Extract the (X, Y) coordinate from the center of the cell holding the provided text.  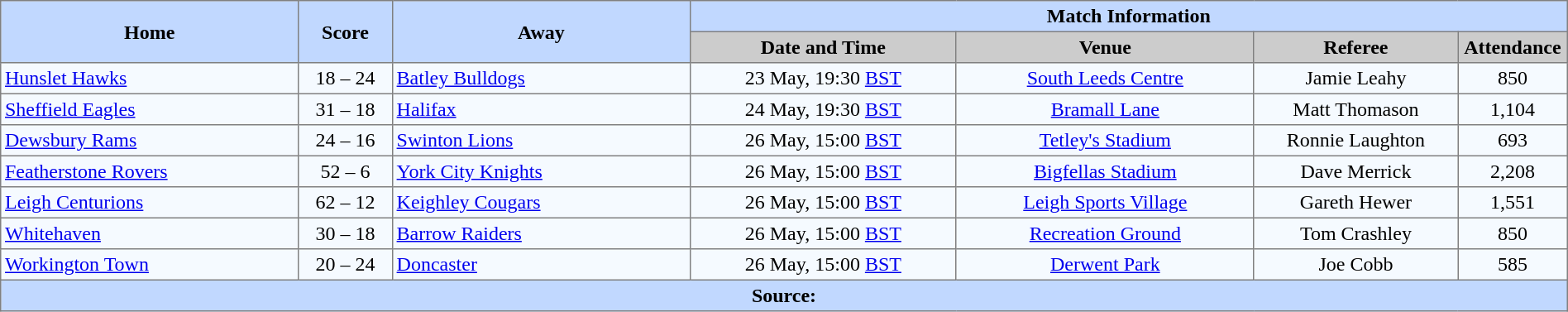
Derwent Park (1105, 265)
Workington Town (150, 265)
52 – 6 (346, 171)
York City Knights (541, 171)
Matt Thomason (1355, 109)
Date and Time (823, 47)
23 May, 19:30 BST (823, 79)
18 – 24 (346, 79)
Barrow Raiders (541, 233)
Gareth Hewer (1355, 203)
Batley Bulldogs (541, 79)
30 – 18 (346, 233)
Tetley's Stadium (1105, 141)
Home (150, 31)
20 – 24 (346, 265)
Ronnie Laughton (1355, 141)
Dewsbury Rams (150, 141)
Bigfellas Stadium (1105, 171)
Source: (784, 295)
24 May, 19:30 BST (823, 109)
Leigh Sports Village (1105, 203)
South Leeds Centre (1105, 79)
Venue (1105, 47)
Leigh Centurions (150, 203)
Halifax (541, 109)
Jamie Leahy (1355, 79)
Bramall Lane (1105, 109)
Hunslet Hawks (150, 79)
Sheffield Eagles (150, 109)
1,104 (1513, 109)
Whitehaven (150, 233)
693 (1513, 141)
Joe Cobb (1355, 265)
Keighley Cougars (541, 203)
Attendance (1513, 47)
Dave Merrick (1355, 171)
Doncaster (541, 265)
Featherstone Rovers (150, 171)
62 – 12 (346, 203)
Referee (1355, 47)
Match Information (1128, 17)
585 (1513, 265)
24 – 16 (346, 141)
Recreation Ground (1105, 233)
Away (541, 31)
1,551 (1513, 203)
Tom Crashley (1355, 233)
2,208 (1513, 171)
31 – 18 (346, 109)
Score (346, 31)
Swinton Lions (541, 141)
